Extract the (x, y) coordinate from the center of the cell holding the provided text.  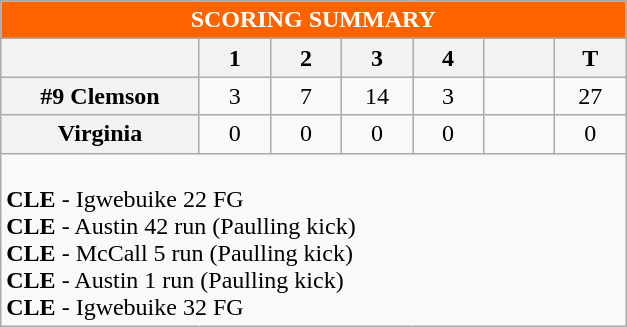
1 (234, 58)
7 (306, 96)
Virginia (100, 134)
4 (448, 58)
#9 Clemson (100, 96)
27 (590, 96)
2 (306, 58)
14 (376, 96)
T (590, 58)
CLE - Igwebuike 22 FG CLE - Austin 42 run (Paulling kick) CLE - McCall 5 run (Paulling kick) CLE - Austin 1 run (Paulling kick) CLE - Igwebuike 32 FG (314, 240)
SCORING SUMMARY (314, 20)
